Pinpoint the cell where the given text exists, returning its (X, Y) midpoint coordinate. 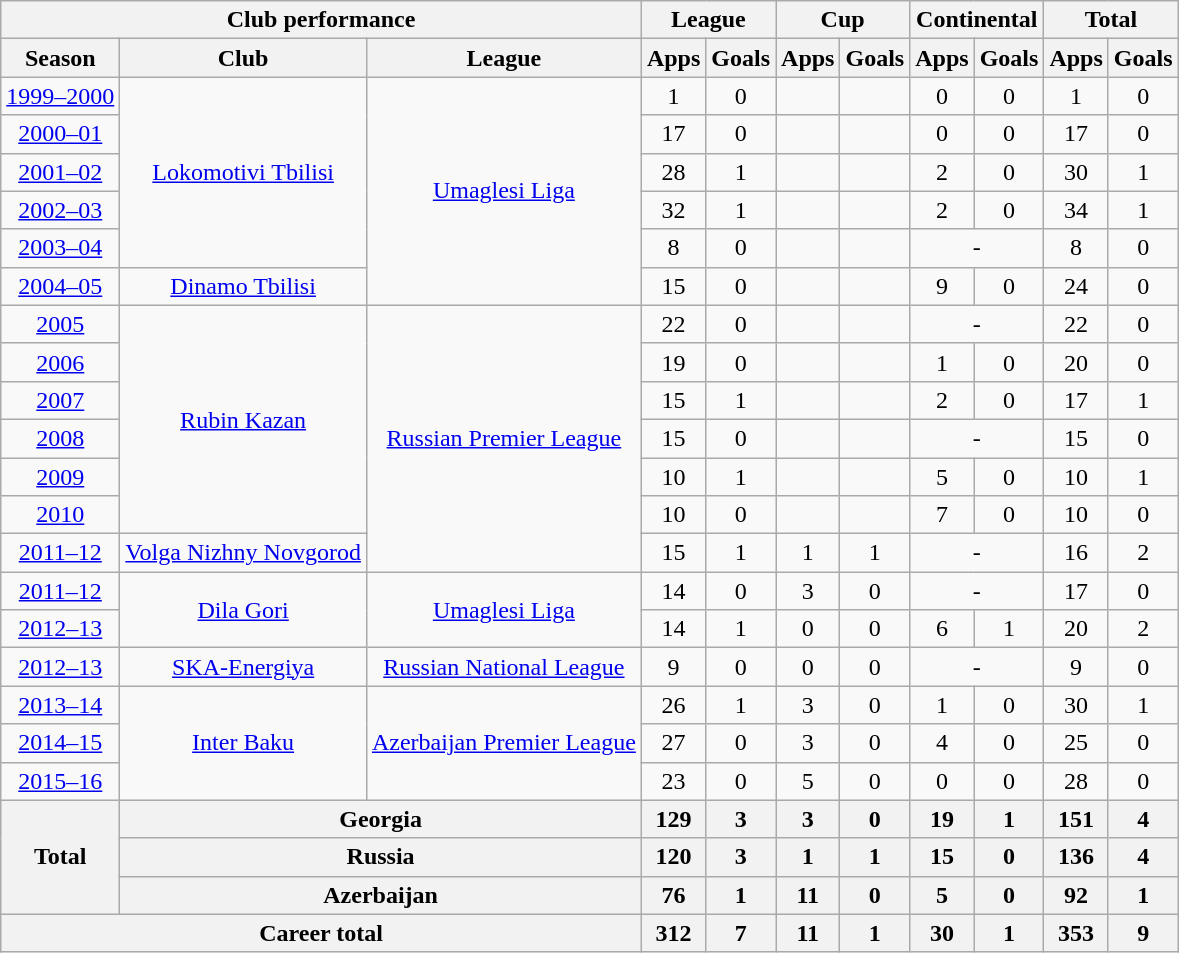
34 (1076, 210)
24 (1076, 286)
Continental (977, 20)
Club performance (322, 20)
Azerbaijan (381, 895)
2009 (60, 477)
Rubin Kazan (244, 419)
27 (673, 743)
2005 (60, 324)
76 (673, 895)
129 (673, 819)
2001–02 (60, 172)
25 (1076, 743)
2007 (60, 400)
Dinamo Tbilisi (244, 286)
Career total (322, 933)
151 (1076, 819)
Azerbaijan Premier League (504, 743)
Cup (843, 20)
312 (673, 933)
136 (1076, 857)
2014–15 (60, 743)
Russian National League (504, 667)
Inter Baku (244, 743)
2008 (60, 438)
Club (244, 58)
32 (673, 210)
2000–01 (60, 134)
26 (673, 705)
353 (1076, 933)
120 (673, 857)
2010 (60, 515)
Georgia (381, 819)
2004–05 (60, 286)
Dila Gori (244, 610)
2006 (60, 362)
23 (673, 781)
92 (1076, 895)
2015–16 (60, 781)
Russian Premier League (504, 438)
SKA-Energiya (244, 667)
16 (1076, 553)
1999–2000 (60, 96)
6 (942, 629)
2002–03 (60, 210)
Russia (381, 857)
Volga Nizhny Novgorod (244, 553)
2013–14 (60, 705)
Lokomotivi Tbilisi (244, 172)
2003–04 (60, 248)
Season (60, 58)
